Identify which cell holds the provided text, then report its [X, Y] central coordinate. 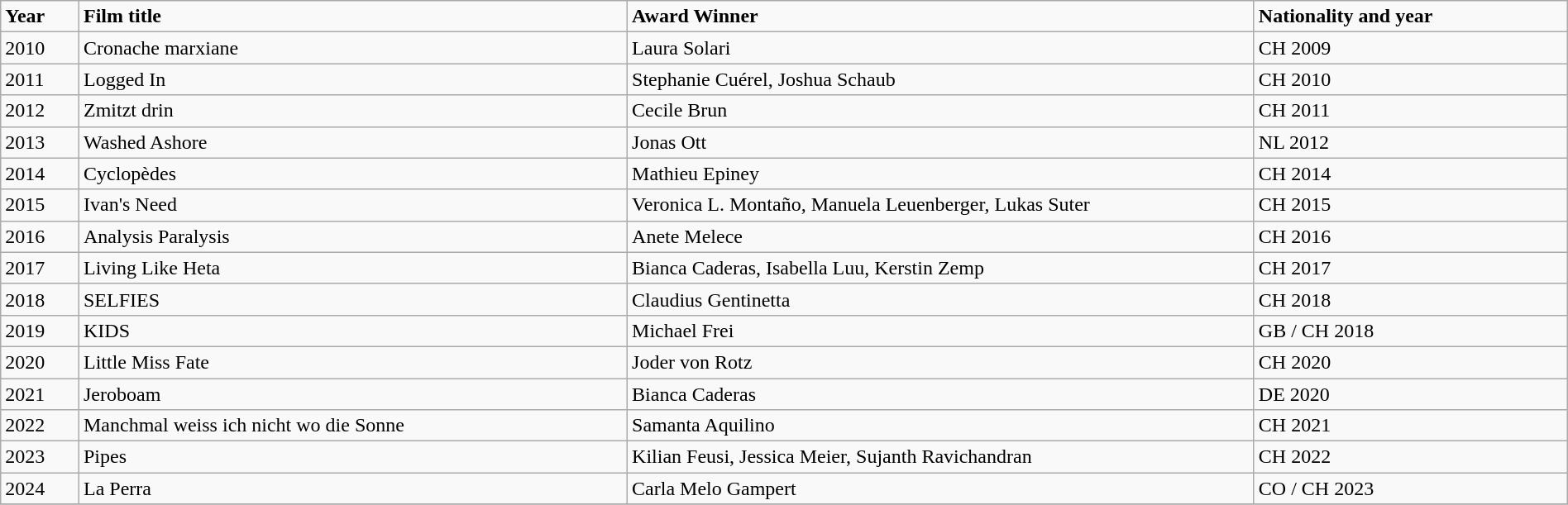
2017 [40, 268]
CH 2016 [1411, 236]
2013 [40, 142]
CH 2011 [1411, 111]
CO / CH 2023 [1411, 488]
Film title [352, 17]
Ivan's Need [352, 205]
2011 [40, 79]
Nationality and year [1411, 17]
Cyclopèdes [352, 174]
Jonas Ott [941, 142]
Analysis Paralysis [352, 236]
CH 2020 [1411, 362]
Award Winner [941, 17]
Pipes [352, 457]
Logged In [352, 79]
CH 2017 [1411, 268]
Joder von Rotz [941, 362]
GB / CH 2018 [1411, 331]
Michael Frei [941, 331]
2015 [40, 205]
Living Like Heta [352, 268]
SELFIES [352, 299]
Veronica L. Montaño, Manuela Leuenberger, Lukas Suter [941, 205]
2014 [40, 174]
Cecile Brun [941, 111]
2016 [40, 236]
CH 2021 [1411, 426]
NL 2012 [1411, 142]
Washed Ashore [352, 142]
2021 [40, 394]
Kilian Feusi, Jessica Meier, Sujanth Ravichandran [941, 457]
CH 2010 [1411, 79]
KIDS [352, 331]
Carla Melo Gampert [941, 488]
2019 [40, 331]
CH 2018 [1411, 299]
2020 [40, 362]
Cronache marxiane [352, 48]
Stephanie Cuérel, Joshua Schaub [941, 79]
Jeroboam [352, 394]
Year [40, 17]
2012 [40, 111]
Mathieu Epiney [941, 174]
Zmitzt drin [352, 111]
Claudius Gentinetta [941, 299]
Manchmal weiss ich nicht wo die Sonne [352, 426]
CH 2014 [1411, 174]
Bianca Caderas, Isabella Luu, Kerstin Zemp [941, 268]
2024 [40, 488]
DE 2020 [1411, 394]
Laura Solari [941, 48]
CH 2009 [1411, 48]
Bianca Caderas [941, 394]
Anete Melece [941, 236]
CH 2015 [1411, 205]
La Perra [352, 488]
2018 [40, 299]
2010 [40, 48]
Little Miss Fate [352, 362]
2023 [40, 457]
Samanta Aquilino [941, 426]
CH 2022 [1411, 457]
2022 [40, 426]
